Pinpoint the cell where the given text exists, returning its [x, y] midpoint coordinate. 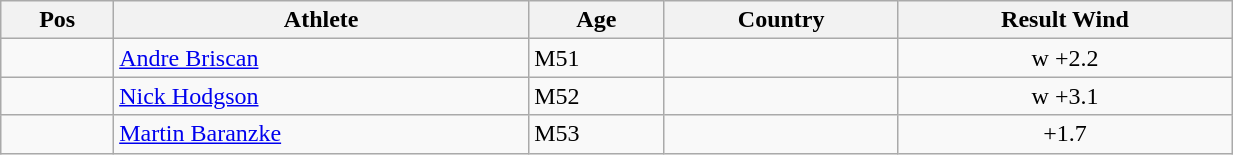
Andre Briscan [322, 58]
Age [596, 20]
+1.7 [1064, 134]
Pos [58, 20]
Country [781, 20]
Athlete [322, 20]
Nick Hodgson [322, 96]
M51 [596, 58]
Martin Baranzke [322, 134]
w +2.2 [1064, 58]
M52 [596, 96]
Result Wind [1064, 20]
w +3.1 [1064, 96]
M53 [596, 134]
